For the text-containing cell, return its midpoint in [x, y] coordinate format. 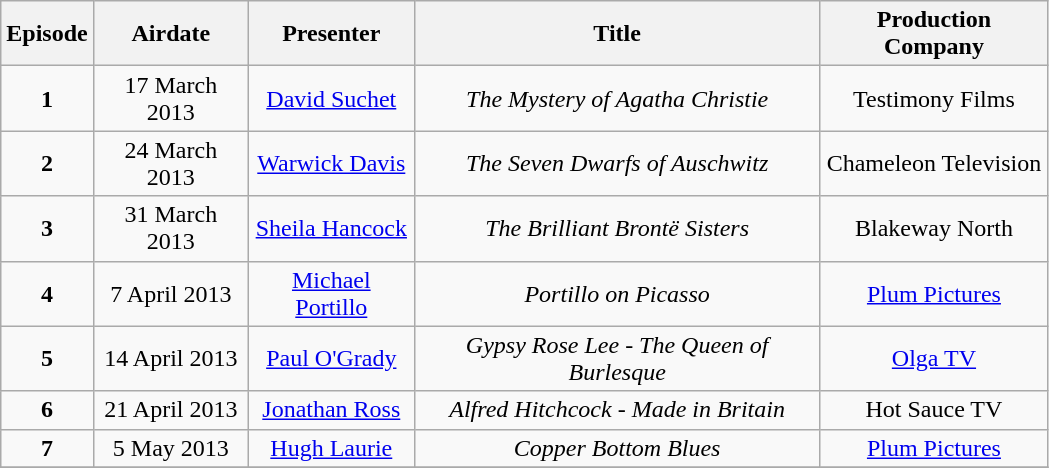
Sheila Hancock [331, 228]
Airdate [170, 34]
The Brilliant Brontë Sisters [617, 228]
Hugh Laurie [331, 448]
24 March 2013 [170, 164]
Paul O'Grady [331, 358]
7 [47, 448]
Hot Sauce TV [934, 410]
21 April 2013 [170, 410]
7 April 2013 [170, 294]
5 [47, 358]
1 [47, 98]
Copper Bottom Blues [617, 448]
5 May 2013 [170, 448]
Jonathan Ross [331, 410]
4 [47, 294]
2 [47, 164]
14 April 2013 [170, 358]
Warwick Davis [331, 164]
Portillo on Picasso [617, 294]
Gypsy Rose Lee - The Queen of Burlesque [617, 358]
Presenter [331, 34]
The Mystery of Agatha Christie [617, 98]
31 March 2013 [170, 228]
Blakeway North [934, 228]
David Suchet [331, 98]
Chameleon Television [934, 164]
Michael Portillo [331, 294]
The Seven Dwarfs of Auschwitz [617, 164]
3 [47, 228]
Title [617, 34]
Testimony Films [934, 98]
Episode [47, 34]
6 [47, 410]
17 March 2013 [170, 98]
Production Company [934, 34]
Olga TV [934, 358]
Alfred Hitchcock - Made in Britain [617, 410]
